Return the [x, y] coordinate for the center point of the cell that contains the specified text.  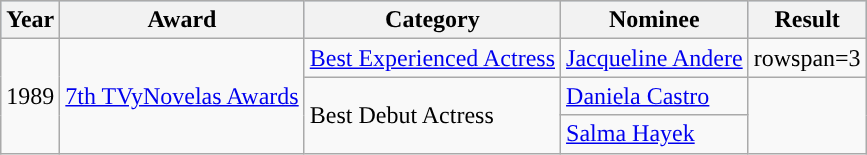
Salma Hayek [655, 134]
Jacqueline Andere [655, 58]
Award [182, 20]
Best Debut Actress [432, 115]
Category [432, 20]
1989 [30, 96]
Best Experienced Actress [432, 58]
Year [30, 20]
Daniela Castro [655, 96]
Result [807, 20]
rowspan=3 [807, 58]
7th TVyNovelas Awards [182, 96]
Nominee [655, 20]
